Return [X, Y] of the center of cell containing provided text 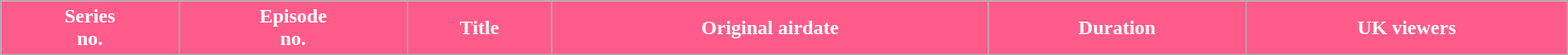
Original airdate [770, 28]
Duration [1116, 28]
Seriesno. [90, 28]
Episodeno. [294, 28]
Title [480, 28]
UK viewers [1406, 28]
